Identify which cell holds the provided text, then report its (x, y) central coordinate. 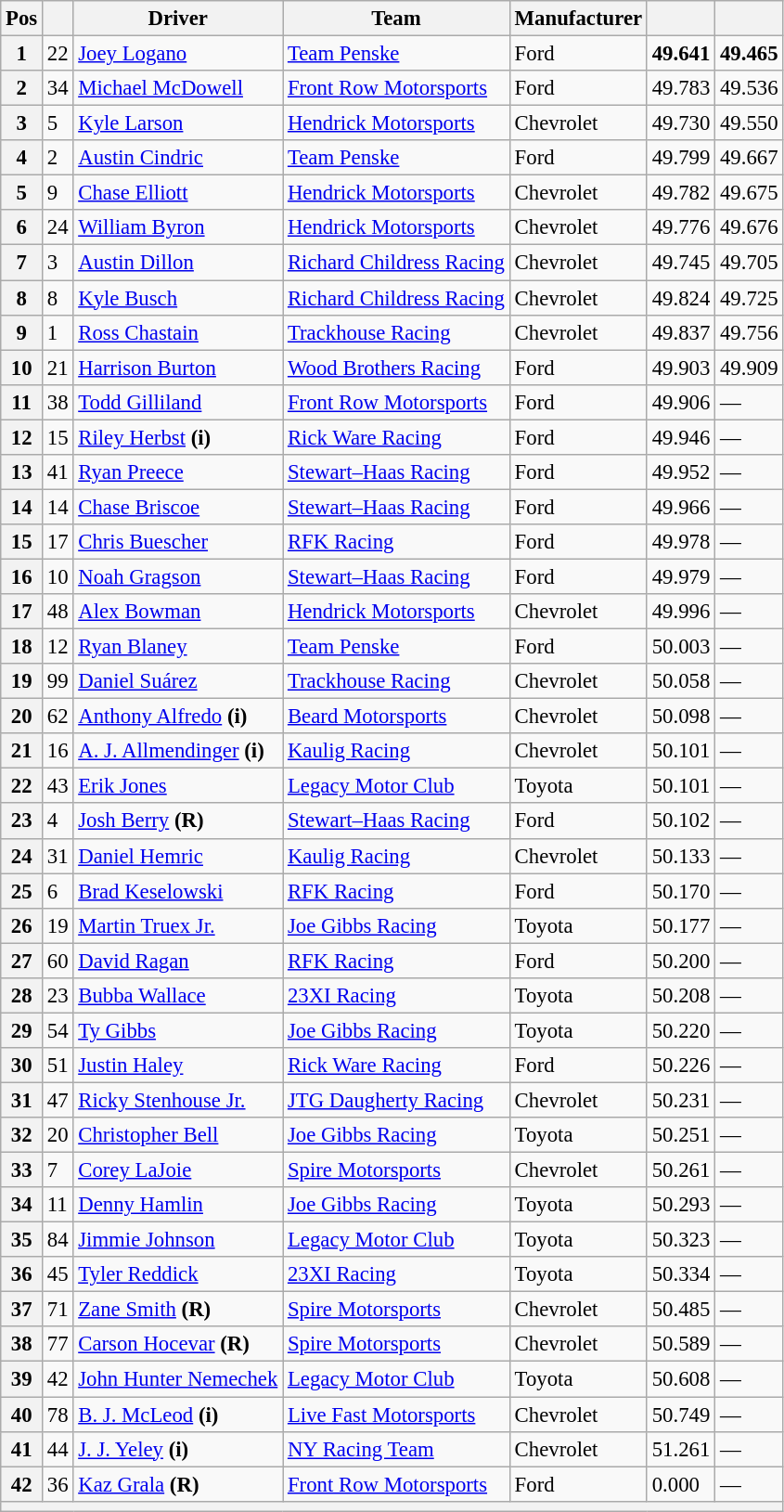
50.749 (681, 1415)
50.485 (681, 1310)
49.837 (681, 332)
Noah Gragson (178, 576)
Manufacturer (578, 19)
50.261 (681, 1170)
84 (58, 1240)
Carson Hocevar (R) (178, 1345)
Christopher Bell (178, 1135)
49.667 (750, 158)
43 (58, 786)
51 (58, 1066)
50.102 (681, 821)
49.756 (750, 332)
Bubba Wallace (178, 996)
Chris Buescher (178, 542)
49.824 (681, 298)
47 (58, 1100)
35 (22, 1240)
Pos (22, 19)
50.200 (681, 961)
49.978 (681, 542)
William Byron (178, 227)
49.946 (681, 437)
Zane Smith (R) (178, 1310)
Todd Gilliland (178, 402)
Ryan Blaney (178, 647)
50.251 (681, 1135)
49.966 (681, 507)
Joey Logano (178, 54)
John Hunter Nemechek (178, 1379)
50.293 (681, 1205)
Harrison Burton (178, 368)
Daniel Hemric (178, 856)
Jimmie Johnson (178, 1240)
Justin Haley (178, 1066)
50.177 (681, 925)
26 (22, 925)
50.058 (681, 681)
27 (22, 961)
50.133 (681, 856)
Corey LaJoie (178, 1170)
B. J. McLeod (i) (178, 1415)
David Ragan (178, 961)
32 (22, 1135)
JTG Daugherty Racing (397, 1100)
49.996 (681, 612)
29 (22, 1030)
49.675 (750, 193)
50.220 (681, 1030)
99 (58, 681)
Team (397, 19)
50.323 (681, 1240)
Ty Gibbs (178, 1030)
Erik Jones (178, 786)
49.550 (750, 123)
50.003 (681, 647)
49.776 (681, 227)
Wood Brothers Racing (397, 368)
50.170 (681, 891)
39 (22, 1379)
49.536 (750, 88)
13 (22, 472)
49.725 (750, 298)
Ryan Preece (178, 472)
78 (58, 1415)
49.641 (681, 54)
40 (22, 1415)
50.608 (681, 1379)
25 (22, 891)
Austin Dillon (178, 263)
Brad Keselowski (178, 891)
49.705 (750, 263)
50.098 (681, 717)
Live Fast Motorsports (397, 1415)
48 (58, 612)
J. J. Yeley (i) (178, 1449)
28 (22, 996)
54 (58, 1030)
51.261 (681, 1449)
18 (22, 647)
Anthony Alfredo (i) (178, 717)
49.730 (681, 123)
Kyle Larson (178, 123)
Riley Herbst (i) (178, 437)
Austin Cindric (178, 158)
49.745 (681, 263)
NY Racing Team (397, 1449)
49.465 (750, 54)
Denny Hamlin (178, 1205)
Chase Elliott (178, 193)
49.783 (681, 88)
71 (58, 1310)
49.979 (681, 576)
30 (22, 1066)
60 (58, 961)
Driver (178, 19)
45 (58, 1274)
Kaz Grala (R) (178, 1484)
50.208 (681, 996)
37 (22, 1310)
44 (58, 1449)
50.589 (681, 1345)
33 (22, 1170)
62 (58, 717)
50.226 (681, 1066)
77 (58, 1345)
Michael McDowell (178, 88)
Ross Chastain (178, 332)
Tyler Reddick (178, 1274)
50.231 (681, 1100)
Ricky Stenhouse Jr. (178, 1100)
Alex Bowman (178, 612)
Kyle Busch (178, 298)
Daniel Suárez (178, 681)
Josh Berry (R) (178, 821)
49.782 (681, 193)
49.906 (681, 402)
Chase Briscoe (178, 507)
0.000 (681, 1484)
49.676 (750, 227)
50.334 (681, 1274)
49.903 (681, 368)
49.952 (681, 472)
A. J. Allmendinger (i) (178, 751)
49.909 (750, 368)
49.799 (681, 158)
Beard Motorsports (397, 717)
Martin Truex Jr. (178, 925)
